Identify which cell holds the provided text, then report its [x, y] central coordinate. 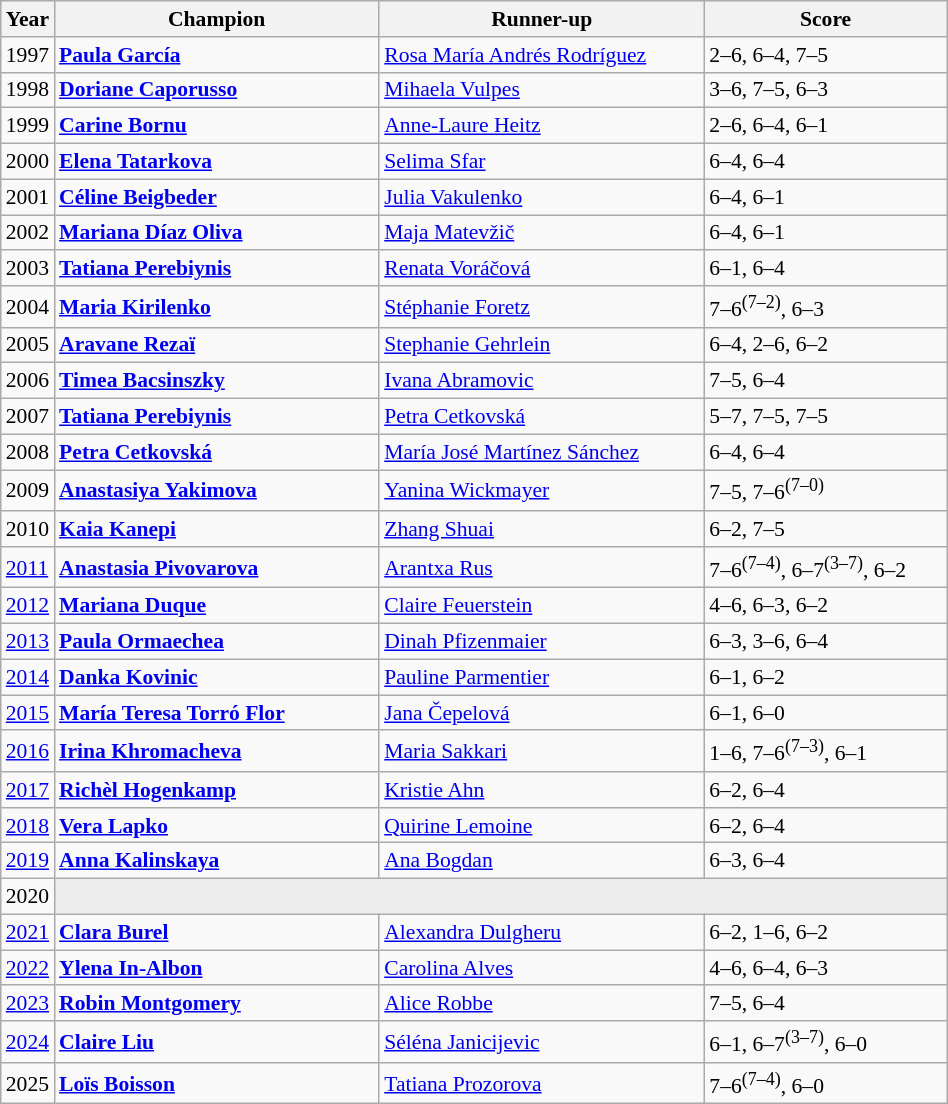
Elena Tatarkova [216, 162]
Irina Khromacheva [216, 752]
2018 [28, 826]
Julia Vakulenko [542, 197]
2004 [28, 306]
Alice Robbe [542, 1004]
Quirine Lemoine [542, 826]
4–6, 6–3, 6–2 [826, 606]
Jana Čepelová [542, 713]
2015 [28, 713]
6–1, 6–7(3–7), 6–0 [826, 1042]
María José Martínez Sánchez [542, 452]
2016 [28, 752]
Maja Matevžič [542, 233]
Ylena In-Albon [216, 968]
2021 [28, 933]
Stephanie Gehrlein [542, 345]
Renata Voráčová [542, 269]
2003 [28, 269]
Séléna Janicijevic [542, 1042]
2005 [28, 345]
Carine Bornu [216, 126]
Zhang Shuai [542, 529]
5–7, 7–5, 7–5 [826, 417]
7–6(7–2), 6–3 [826, 306]
Dinah Pfizenmaier [542, 642]
4–6, 6–4, 6–3 [826, 968]
Mihaela Vulpes [542, 90]
Doriane Caporusso [216, 90]
2008 [28, 452]
Ana Bogdan [542, 861]
Arantxa Rus [542, 568]
6–1, 6–4 [826, 269]
Claire Liu [216, 1042]
2011 [28, 568]
Runner-up [542, 19]
2009 [28, 490]
Champion [216, 19]
Clara Burel [216, 933]
2001 [28, 197]
Yanina Wickmayer [542, 490]
Mariana Díaz Oliva [216, 233]
2017 [28, 790]
Selima Sfar [542, 162]
2024 [28, 1042]
Ivana Abramovic [542, 381]
6–1, 6–0 [826, 713]
Maria Sakkari [542, 752]
3–6, 7–5, 6–3 [826, 90]
Anna Kalinskaya [216, 861]
Score [826, 19]
1999 [28, 126]
7–5, 7–6(7–0) [826, 490]
6–3, 6–4 [826, 861]
Vera Lapko [216, 826]
2023 [28, 1004]
Anastasiya Yakimova [216, 490]
2–6, 6–4, 6–1 [826, 126]
1–6, 7–6(7–3), 6–1 [826, 752]
Pauline Parmentier [542, 677]
Anne-Laure Heitz [542, 126]
Carolina Alves [542, 968]
Paula García [216, 55]
6–2, 1–6, 6–2 [826, 933]
Céline Beigbeder [216, 197]
2–6, 6–4, 7–5 [826, 55]
Claire Feuerstein [542, 606]
2012 [28, 606]
Alexandra Dulgheru [542, 933]
Mariana Duque [216, 606]
2019 [28, 861]
2022 [28, 968]
Anastasia Pivovarova [216, 568]
1997 [28, 55]
2002 [28, 233]
2013 [28, 642]
Timea Bacsinszky [216, 381]
Richèl Hogenkamp [216, 790]
6–1, 6–2 [826, 677]
Kaia Kanepi [216, 529]
2014 [28, 677]
María Teresa Torró Flor [216, 713]
2025 [28, 1084]
1998 [28, 90]
Maria Kirilenko [216, 306]
Kristie Ahn [542, 790]
Aravane Rezaï [216, 345]
2020 [28, 897]
2006 [28, 381]
2010 [28, 529]
7–6(7–4), 6–0 [826, 1084]
2007 [28, 417]
Danka Kovinic [216, 677]
6–3, 3–6, 6–4 [826, 642]
Stéphanie Foretz [542, 306]
Loïs Boisson [216, 1084]
2000 [28, 162]
Robin Montgomery [216, 1004]
7–6(7–4), 6–7(3–7), 6–2 [826, 568]
Paula Ormaechea [216, 642]
Rosa María Andrés Rodríguez [542, 55]
6–2, 7–5 [826, 529]
Tatiana Prozorova [542, 1084]
Year [28, 19]
6–4, 2–6, 6–2 [826, 345]
